From the cell containing the given text, extract its center point as (x, y) coordinate. 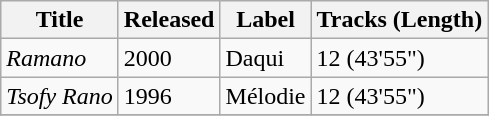
Released (169, 20)
Ramano (60, 58)
Title (60, 20)
Mélodie (266, 96)
2000 (169, 58)
Label (266, 20)
Daqui (266, 58)
Tsofy Rano (60, 96)
1996 (169, 96)
Tracks (Length) (400, 20)
